For the text-containing cell, return its midpoint in (x, y) coordinate format. 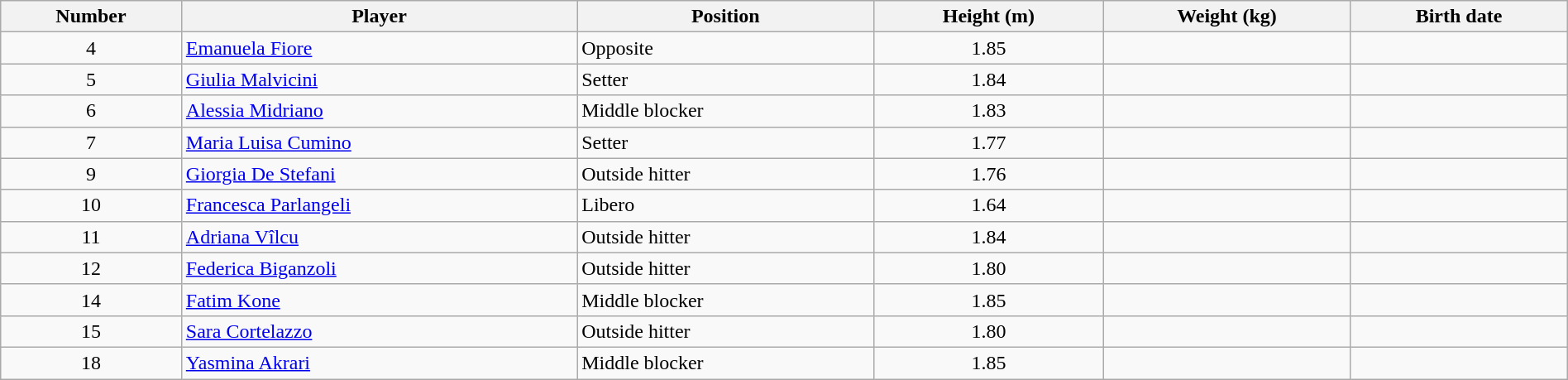
1.83 (989, 111)
6 (91, 111)
Number (91, 17)
14 (91, 300)
1.64 (989, 205)
Opposite (726, 48)
1.77 (989, 142)
Sara Cortelazzo (379, 331)
Weight (kg) (1227, 17)
18 (91, 363)
9 (91, 174)
Player (379, 17)
10 (91, 205)
Giulia Malvicini (379, 79)
Adriana Vîlcu (379, 237)
Birth date (1459, 17)
5 (91, 79)
Emanuela Fiore (379, 48)
Libero (726, 205)
Fatim Kone (379, 300)
4 (91, 48)
1.76 (989, 174)
Francesca Parlangeli (379, 205)
Maria Luisa Cumino (379, 142)
Position (726, 17)
Alessia Midriano (379, 111)
Height (m) (989, 17)
11 (91, 237)
Giorgia De Stefani (379, 174)
15 (91, 331)
Federica Biganzoli (379, 268)
12 (91, 268)
Yasmina Akrari (379, 363)
7 (91, 142)
